Provide the [x, y] coordinate of the cell's center where the given text is located.  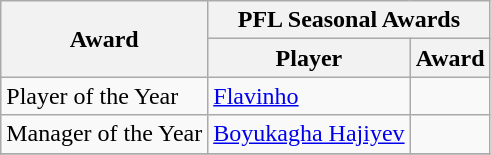
Player of the Year [104, 96]
Player [309, 58]
PFL Seasonal Awards [349, 20]
Flavinho [309, 96]
Boyukagha Hajiyev [309, 134]
Manager of the Year [104, 134]
